Output the (x, y) coordinate of the center of the cell containing the given text.  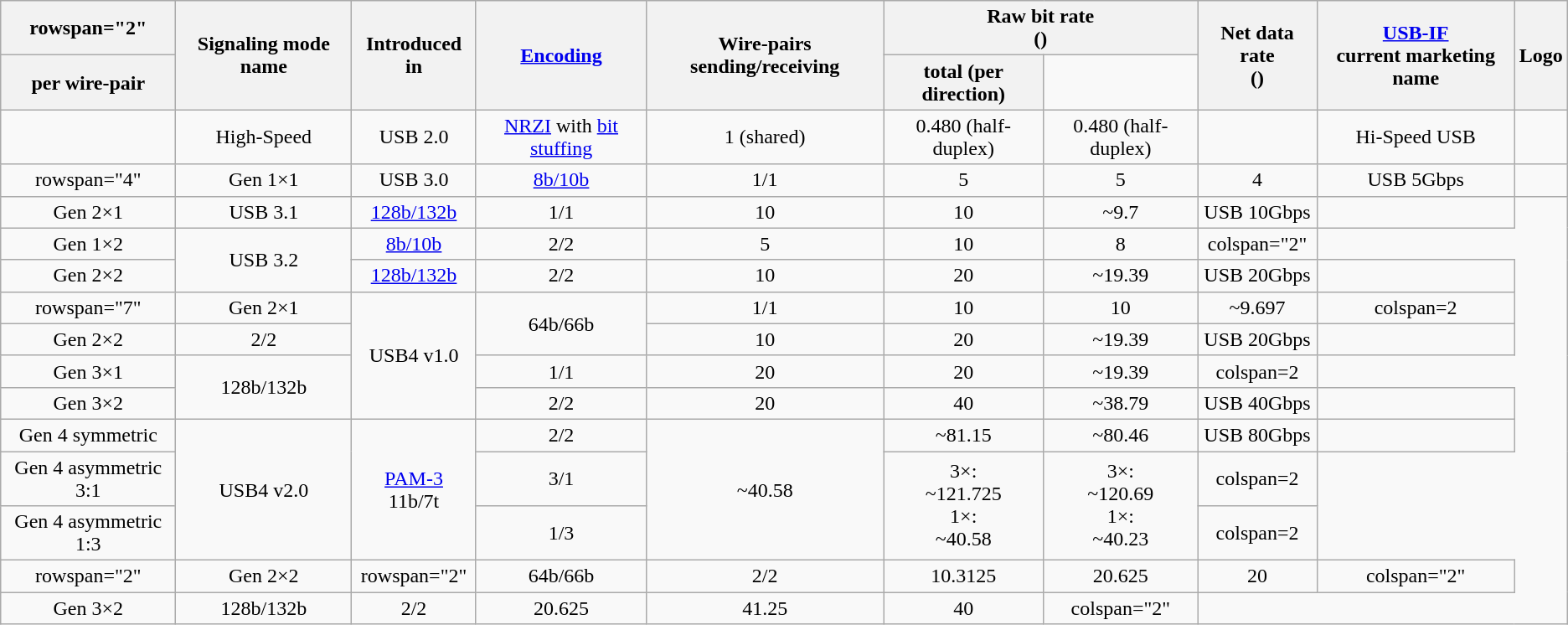
~40.58 (766, 489)
Gen 4 symmetric (89, 435)
1 (shared) (766, 137)
USB-IFcurrent marketing name (1416, 55)
Net data rate() (1257, 55)
USB 10Gbps (1257, 212)
USB 3.1 (264, 212)
8 (1121, 244)
Introduced in (414, 55)
USB4 v2.0 (264, 489)
per wire-pair (89, 82)
~9.697 (1257, 307)
NRZI with bit stuffing (561, 137)
10.3125 (963, 576)
Raw bit rate() (1040, 28)
3×:~121.7251×:~40.58 (963, 505)
1/3 (561, 533)
USB 3.0 (414, 180)
41.25 (766, 608)
total (per direction) (963, 82)
Gen 1×2 (89, 244)
USB 5Gbps (1416, 180)
rowspan="7" (89, 307)
Logo (1541, 55)
Gen 4 asymmetric 1:3 (89, 533)
USB 40Gbps (1257, 403)
~80.46 (1121, 435)
~9.7 (1121, 212)
Wire-pairs sending/receiving (766, 55)
USB4 v1.0 (414, 355)
~38.79 (1121, 403)
Encoding (561, 55)
USB 3.2 (264, 260)
USB 2.0 (414, 137)
Hi-Speed USB (1416, 137)
USB 80Gbps (1257, 435)
Gen 3×1 (89, 371)
High-Speed (264, 137)
PAM-311b/7t (414, 489)
rowspan="4" (89, 180)
3×:~120.691×:~40.23 (1121, 505)
~81.15 (963, 435)
4 (1257, 180)
Gen 1×1 (264, 180)
3/1 (561, 478)
Gen 4 asymmetric 3:1 (89, 478)
Signaling mode name (264, 55)
